Capture the cell that displays the provided text and extract its (x, y) central coordinate. 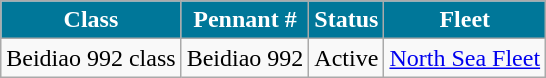
Class (91, 20)
Active (346, 58)
Beidiao 992 class (91, 58)
Beidiao 992 (245, 58)
Fleet (465, 20)
Pennant # (245, 20)
Status (346, 20)
North Sea Fleet (465, 58)
